Scan for the cell matching the given text and deliver its [X, Y] coordinate at center. 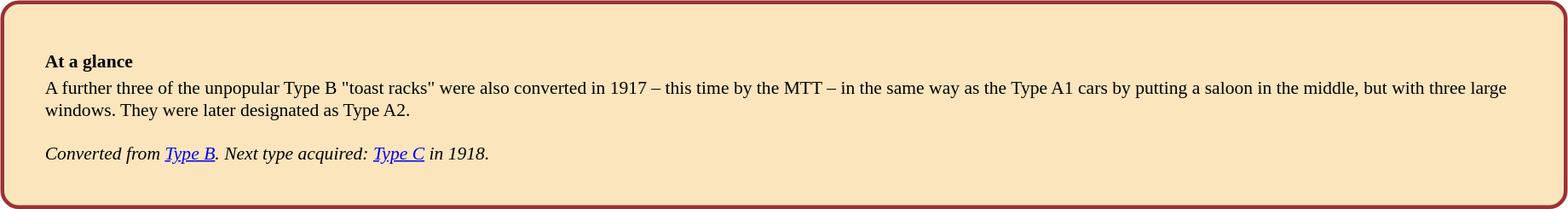
At a glance [784, 61]
